Return (X, Y) of the center of cell containing provided text 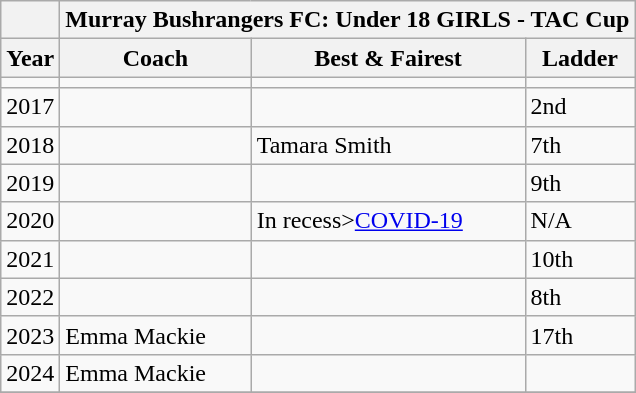
17th (580, 335)
2024 (30, 373)
9th (580, 183)
Ladder (580, 58)
2023 (30, 335)
2018 (30, 145)
Coach (156, 58)
Tamara Smith (388, 145)
N/A (580, 221)
2nd (580, 107)
Murray Bushrangers FC: Under 18 GIRLS - TAC Cup (348, 20)
2017 (30, 107)
2019 (30, 183)
2022 (30, 297)
Year (30, 58)
In recess>COVID-19 (388, 221)
7th (580, 145)
8th (580, 297)
Best & Fairest (388, 58)
2021 (30, 259)
10th (580, 259)
2020 (30, 221)
